For the text-containing cell, return its midpoint in [x, y] coordinate format. 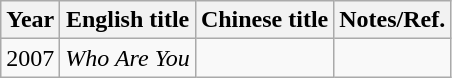
Chinese title [264, 20]
Who Are You [128, 58]
Year [30, 20]
English title [128, 20]
Notes/Ref. [392, 20]
2007 [30, 58]
